Return the (X, Y) coordinate for the center point of the cell that contains the specified text.  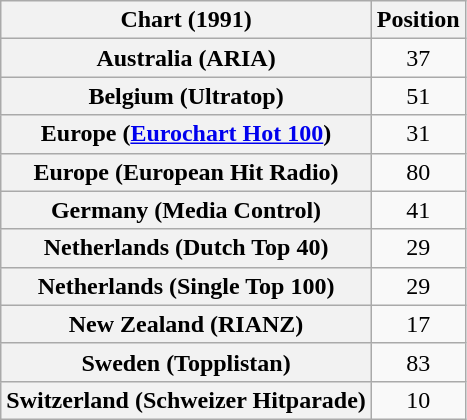
Belgium (Ultratop) (186, 96)
Europe (Eurochart Hot 100) (186, 134)
Netherlands (Single Top 100) (186, 286)
Netherlands (Dutch Top 40) (186, 248)
83 (418, 362)
Sweden (Topplistan) (186, 362)
37 (418, 58)
31 (418, 134)
17 (418, 324)
Switzerland (Schweizer Hitparade) (186, 400)
Germany (Media Control) (186, 210)
10 (418, 400)
Europe (European Hit Radio) (186, 172)
New Zealand (RIANZ) (186, 324)
Position (418, 20)
41 (418, 210)
80 (418, 172)
Chart (1991) (186, 20)
Australia (ARIA) (186, 58)
51 (418, 96)
